Pinpoint the cell where the given text exists, returning its (x, y) midpoint coordinate. 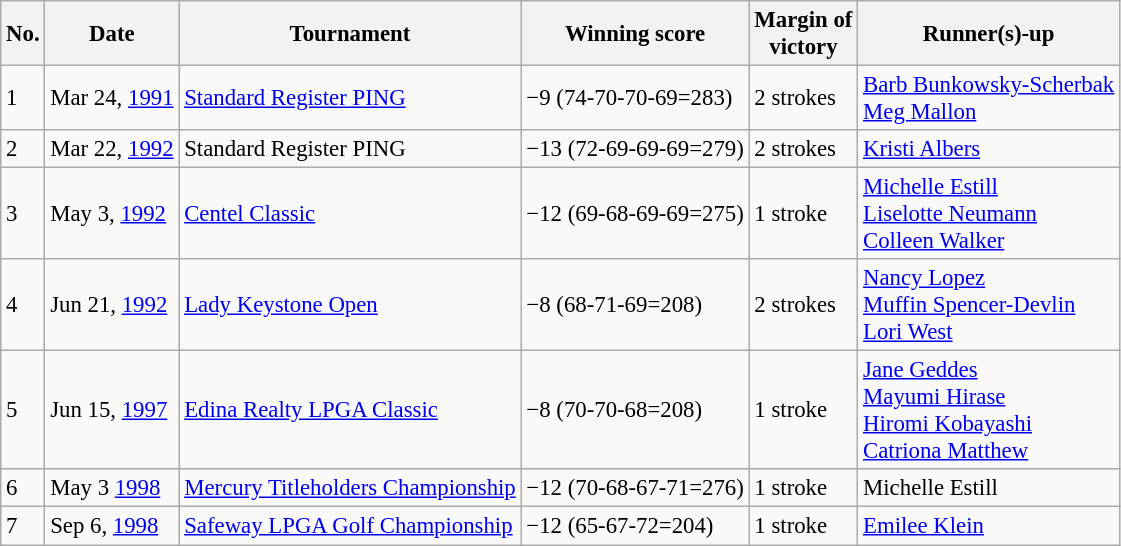
5 (23, 410)
Jun 21, 1992 (112, 305)
6 (23, 489)
−13 (72-69-69-69=279) (635, 149)
−8 (68-71-69=208) (635, 305)
Lady Keystone Open (350, 305)
No. (23, 34)
Michelle Estill (989, 489)
Mar 22, 1992 (112, 149)
Barb Bunkowsky-Scherbak Meg Mallon (989, 98)
−8 (70-70-68=208) (635, 410)
Centel Classic (350, 214)
May 3 1998 (112, 489)
Winning score (635, 34)
Emilee Klein (989, 526)
May 3, 1992 (112, 214)
Nancy Lopez Muffin Spencer-Devlin Lori West (989, 305)
Sep 6, 1998 (112, 526)
Jun 15, 1997 (112, 410)
7 (23, 526)
2 (23, 149)
Runner(s)-up (989, 34)
−12 (69-68-69-69=275) (635, 214)
Margin ofvictory (804, 34)
Edina Realty LPGA Classic (350, 410)
Mercury Titleholders Championship (350, 489)
−12 (65-67-72=204) (635, 526)
Tournament (350, 34)
Date (112, 34)
3 (23, 214)
1 (23, 98)
Mar 24, 1991 (112, 98)
4 (23, 305)
Safeway LPGA Golf Championship (350, 526)
−12 (70-68-67-71=276) (635, 489)
Jane Geddes Mayumi Hirase Hiromi Kobayashi Catriona Matthew (989, 410)
−9 (74-70-70-69=283) (635, 98)
Kristi Albers (989, 149)
Michelle Estill Liselotte Neumann Colleen Walker (989, 214)
